Pinpoint the cell where the given text exists, returning its (x, y) midpoint coordinate. 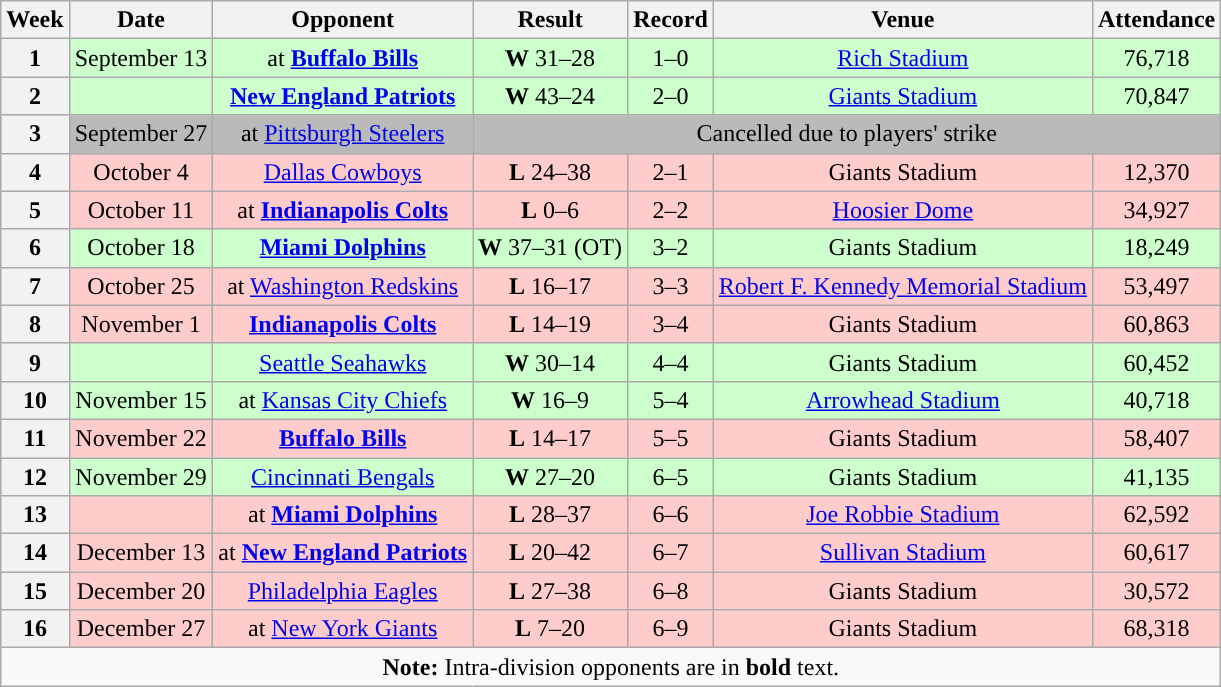
18,249 (1156, 248)
December 20 (141, 591)
6 (35, 248)
60,452 (1156, 362)
2–2 (671, 210)
4 (35, 172)
6–9 (671, 629)
1 (35, 58)
Buffalo Bills (343, 438)
Joe Robbie Stadium (902, 515)
at Washington Redskins (343, 286)
September 27 (141, 134)
6–6 (671, 515)
Indianapolis Colts (343, 324)
at Indianapolis Colts (343, 210)
2–0 (671, 96)
34,927 (1156, 210)
6–5 (671, 477)
4–4 (671, 362)
Week (35, 20)
5 (35, 210)
W 16–9 (550, 400)
Result (550, 20)
16 (35, 629)
L 7–20 (550, 629)
Cancelled due to players' strike (847, 134)
12 (35, 477)
60,863 (1156, 324)
L 27–38 (550, 591)
October 11 (141, 210)
5–4 (671, 400)
70,847 (1156, 96)
30,572 (1156, 591)
40,718 (1156, 400)
Arrowhead Stadium (902, 400)
8 (35, 324)
October 25 (141, 286)
Seattle Seahawks (343, 362)
2–1 (671, 172)
Opponent (343, 20)
L 16–17 (550, 286)
10 (35, 400)
L 14–17 (550, 438)
Venue (902, 20)
December 13 (141, 553)
3–4 (671, 324)
41,135 (1156, 477)
November 15 (141, 400)
Philadelphia Eagles (343, 591)
Date (141, 20)
at Miami Dolphins (343, 515)
12,370 (1156, 172)
W 27–20 (550, 477)
Attendance (1156, 20)
53,497 (1156, 286)
7 (35, 286)
76,718 (1156, 58)
L 24–38 (550, 172)
October 4 (141, 172)
L 14–19 (550, 324)
14 (35, 553)
3 (35, 134)
6–8 (671, 591)
5–5 (671, 438)
September 13 (141, 58)
at Pittsburgh Steelers (343, 134)
Rich Stadium (902, 58)
Miami Dolphins (343, 248)
60,617 (1156, 553)
Robert F. Kennedy Memorial Stadium (902, 286)
W 30–14 (550, 362)
November 29 (141, 477)
13 (35, 515)
68,318 (1156, 629)
L 20–42 (550, 553)
3–3 (671, 286)
at New England Patriots (343, 553)
62,592 (1156, 515)
New England Patriots (343, 96)
9 (35, 362)
11 (35, 438)
58,407 (1156, 438)
Cincinnati Bengals (343, 477)
at New York Giants (343, 629)
6–7 (671, 553)
Note: Intra-division opponents are in bold text. (611, 667)
Hoosier Dome (902, 210)
2 (35, 96)
October 18 (141, 248)
at Kansas City Chiefs (343, 400)
1–0 (671, 58)
W 31–28 (550, 58)
W 37–31 (OT) (550, 248)
W 43–24 (550, 96)
November 1 (141, 324)
Sullivan Stadium (902, 553)
L 28–37 (550, 515)
3–2 (671, 248)
L 0–6 (550, 210)
at Buffalo Bills (343, 58)
November 22 (141, 438)
Dallas Cowboys (343, 172)
15 (35, 591)
December 27 (141, 629)
Record (671, 20)
